Locate the cell with the specified text and output its (x, y) center coordinate. 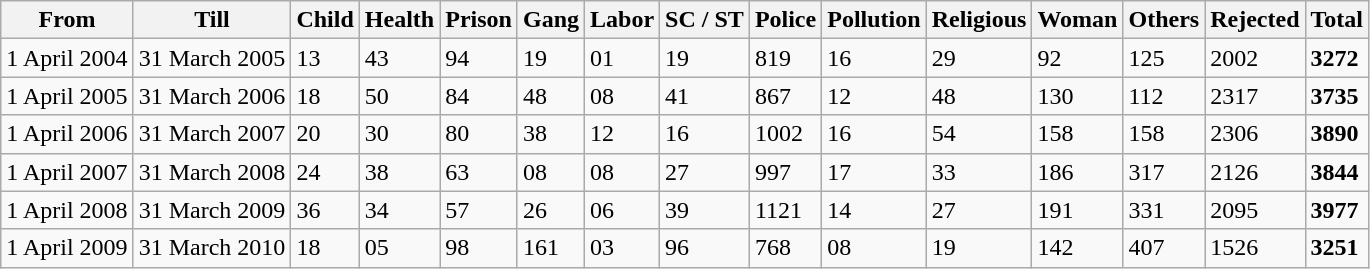
997 (785, 172)
3735 (1337, 96)
96 (705, 248)
331 (1164, 210)
31 March 2007 (212, 134)
2095 (1255, 210)
43 (399, 58)
41 (705, 96)
94 (479, 58)
3890 (1337, 134)
2306 (1255, 134)
From (67, 20)
1 April 2009 (67, 248)
63 (479, 172)
186 (1078, 172)
30 (399, 134)
2126 (1255, 172)
54 (979, 134)
1 April 2007 (67, 172)
01 (622, 58)
161 (550, 248)
31 March 2009 (212, 210)
1 April 2004 (67, 58)
819 (785, 58)
Till (212, 20)
142 (1078, 248)
Woman (1078, 20)
Labor (622, 20)
1121 (785, 210)
80 (479, 134)
17 (874, 172)
3844 (1337, 172)
24 (325, 172)
98 (479, 248)
31 March 2010 (212, 248)
Pollution (874, 20)
50 (399, 96)
Rejected (1255, 20)
Prison (479, 20)
14 (874, 210)
130 (1078, 96)
Total (1337, 20)
768 (785, 248)
Religious (979, 20)
84 (479, 96)
125 (1164, 58)
317 (1164, 172)
2317 (1255, 96)
13 (325, 58)
3272 (1337, 58)
1002 (785, 134)
112 (1164, 96)
Child (325, 20)
03 (622, 248)
Gang (550, 20)
57 (479, 210)
34 (399, 210)
20 (325, 134)
Police (785, 20)
33 (979, 172)
92 (1078, 58)
1 April 2006 (67, 134)
36 (325, 210)
867 (785, 96)
3977 (1337, 210)
Health (399, 20)
39 (705, 210)
05 (399, 248)
31 March 2006 (212, 96)
1 April 2005 (67, 96)
29 (979, 58)
2002 (1255, 58)
Others (1164, 20)
1 April 2008 (67, 210)
191 (1078, 210)
3251 (1337, 248)
1526 (1255, 248)
31 March 2005 (212, 58)
31 March 2008 (212, 172)
407 (1164, 248)
SC / ST (705, 20)
26 (550, 210)
06 (622, 210)
